Scan for the cell matching the given text and deliver its (X, Y) coordinate at center. 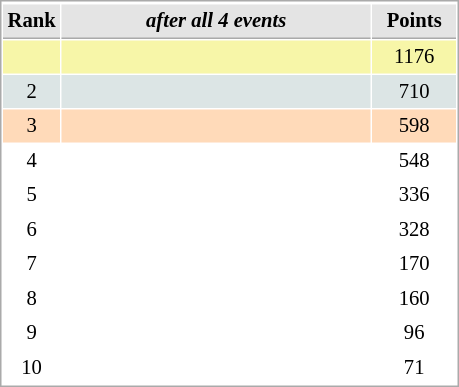
598 (414, 126)
548 (414, 160)
71 (414, 368)
5 (32, 194)
9 (32, 332)
328 (414, 230)
160 (414, 298)
336 (414, 194)
3 (32, 126)
8 (32, 298)
10 (32, 368)
96 (414, 332)
Rank (32, 21)
1176 (414, 56)
after all 4 events (216, 21)
6 (32, 230)
7 (32, 264)
4 (32, 160)
2 (32, 92)
710 (414, 92)
170 (414, 264)
Points (414, 21)
